Scan for the cell matching the given text and deliver its [X, Y] coordinate at center. 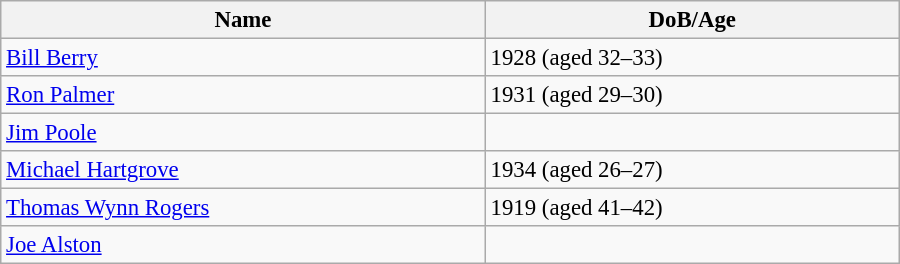
Michael Hartgrove [243, 170]
Jim Poole [243, 133]
1919 (aged 41–42) [692, 208]
Bill Berry [243, 58]
1931 (aged 29–30) [692, 95]
1934 (aged 26–27) [692, 170]
1928 (aged 32–33) [692, 58]
Joe Alston [243, 245]
Thomas Wynn Rogers [243, 208]
DoB/Age [692, 20]
Ron Palmer [243, 95]
Name [243, 20]
